Output the [x, y] coordinate of the center of the cell containing the given text.  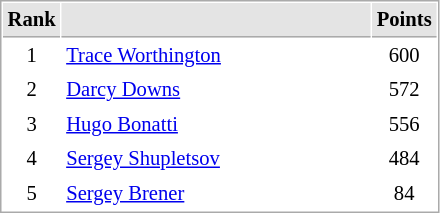
Trace Worthington [216, 56]
600 [404, 56]
4 [32, 158]
Sergey Shupletsov [216, 158]
84 [404, 194]
484 [404, 158]
Hugo Bonatti [216, 124]
556 [404, 124]
2 [32, 90]
1 [32, 56]
5 [32, 194]
572 [404, 90]
Rank [32, 20]
Points [404, 20]
Darcy Downs [216, 90]
3 [32, 124]
Sergey Brener [216, 194]
